Output the [X, Y] coordinate of the center of the cell containing the given text.  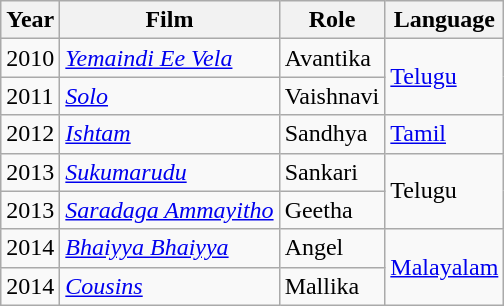
Language [444, 20]
Vaishnavi [332, 96]
2010 [30, 58]
Ishtam [170, 134]
Saradaga Ammayitho [170, 210]
2012 [30, 134]
Tamil [444, 134]
Sukumarudu [170, 172]
Mallika [332, 286]
Bhaiyya Bhaiyya [170, 248]
Malayalam [444, 267]
Yemaindi Ee Vela [170, 58]
Solo [170, 96]
Avantika [332, 58]
Geetha [332, 210]
2011 [30, 96]
Year [30, 20]
Sandhya [332, 134]
Film [170, 20]
Angel [332, 248]
Sankari [332, 172]
Role [332, 20]
Cousins [170, 286]
